For the text-containing cell, return its midpoint in [x, y] coordinate format. 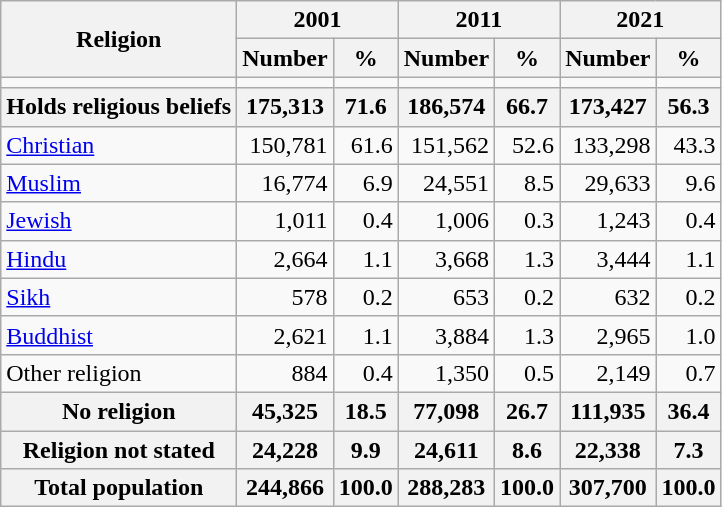
653 [446, 297]
24,551 [446, 183]
Buddhist [119, 335]
884 [285, 373]
288,283 [446, 488]
24,228 [285, 449]
6.9 [366, 183]
151,562 [446, 145]
Sikh [119, 297]
9.9 [366, 449]
45,325 [285, 411]
2011 [478, 20]
Hindu [119, 259]
3,444 [608, 259]
Religion not stated [119, 449]
632 [608, 297]
24,611 [446, 449]
22,338 [608, 449]
Religion [119, 39]
1,011 [285, 221]
3,668 [446, 259]
1,350 [446, 373]
52.6 [528, 145]
29,633 [608, 183]
7.3 [688, 449]
0.5 [528, 373]
No religion [119, 411]
244,866 [285, 488]
1,006 [446, 221]
Holds religious beliefs [119, 107]
16,774 [285, 183]
3,884 [446, 335]
8.6 [528, 449]
133,298 [608, 145]
578 [285, 297]
2,965 [608, 335]
Other religion [119, 373]
2001 [318, 20]
77,098 [446, 411]
173,427 [608, 107]
66.7 [528, 107]
43.3 [688, 145]
186,574 [446, 107]
36.4 [688, 411]
Total population [119, 488]
56.3 [688, 107]
Christian [119, 145]
150,781 [285, 145]
Jewish [119, 221]
9.6 [688, 183]
175,313 [285, 107]
Muslim [119, 183]
2,149 [608, 373]
0.3 [528, 221]
1,243 [608, 221]
2021 [640, 20]
71.6 [366, 107]
26.7 [528, 411]
8.5 [528, 183]
2,664 [285, 259]
2,621 [285, 335]
61.6 [366, 145]
18.5 [366, 411]
1.0 [688, 335]
0.7 [688, 373]
111,935 [608, 411]
307,700 [608, 488]
